Capture the cell that displays the provided text and extract its (X, Y) central coordinate. 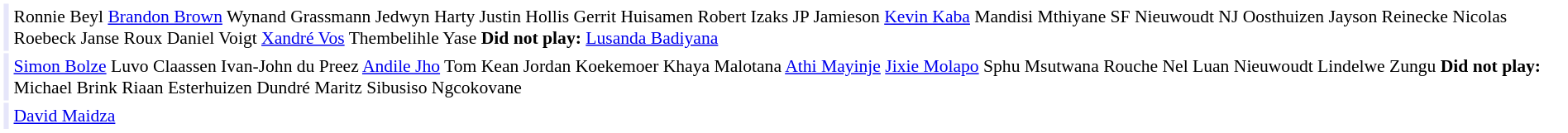
David Maidza (788, 116)
